Provide the (X, Y) coordinate of the cell's center where the given text is located.  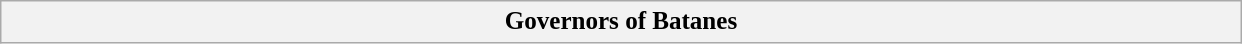
Governors of Batanes (621, 22)
